Return (x, y) of the center of cell containing provided text 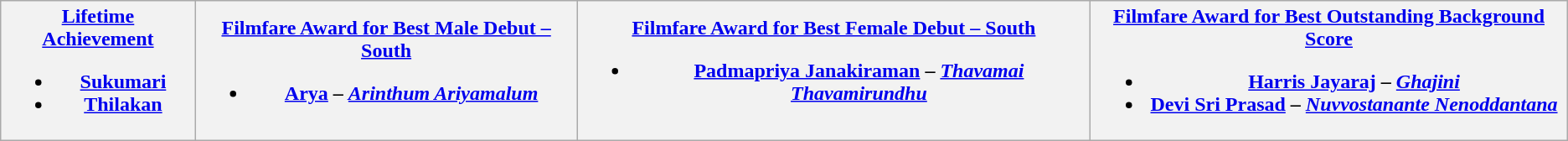
Filmfare Award for Best Female Debut – SouthPadmapriya Janakiraman – Thavamai Thavamirundhu (834, 70)
Filmfare Award for Best Outstanding Background ScoreHarris Jayaraj – GhajiniDevi Sri Prasad – Nuvvostanante Nenoddantana (1328, 70)
Lifetime AchievementSukumariThilakan (98, 70)
Filmfare Award for Best Male Debut – SouthArya – Arinthum Ariyamalum (386, 70)
